Pinpoint the cell where the given text exists, returning its [x, y] midpoint coordinate. 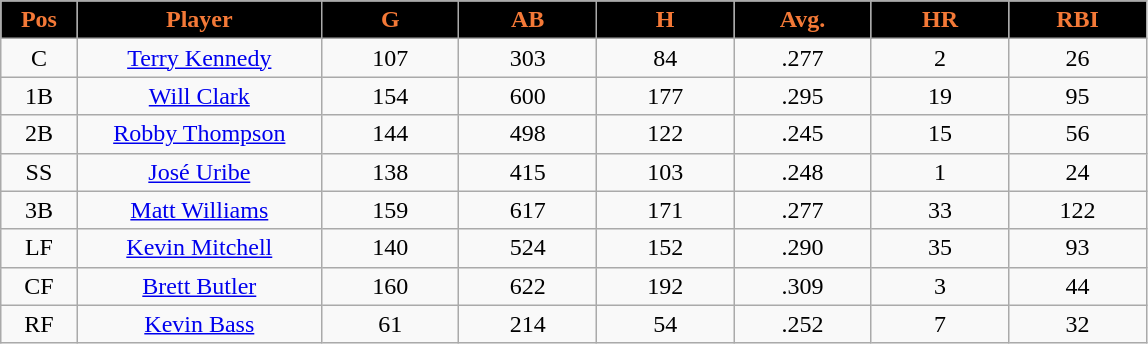
93 [1078, 248]
Pos [39, 20]
.295 [802, 96]
2 [940, 58]
HR [940, 20]
Kevin Mitchell [199, 248]
Terry Kennedy [199, 58]
1 [940, 172]
56 [1078, 134]
LF [39, 248]
152 [664, 248]
Will Clark [199, 96]
177 [664, 96]
498 [528, 134]
214 [528, 324]
26 [1078, 58]
RBI [1078, 20]
Robby Thompson [199, 134]
19 [940, 96]
José Uribe [199, 172]
154 [390, 96]
171 [664, 210]
SS [39, 172]
107 [390, 58]
32 [1078, 324]
138 [390, 172]
3B [39, 210]
44 [1078, 286]
84 [664, 58]
140 [390, 248]
Matt Williams [199, 210]
600 [528, 96]
192 [664, 286]
415 [528, 172]
35 [940, 248]
1B [39, 96]
.290 [802, 248]
RF [39, 324]
Brett Butler [199, 286]
G [390, 20]
7 [940, 324]
Player [199, 20]
.309 [802, 286]
Avg. [802, 20]
.245 [802, 134]
C [39, 58]
160 [390, 286]
2B [39, 134]
95 [1078, 96]
622 [528, 286]
33 [940, 210]
617 [528, 210]
103 [664, 172]
CF [39, 286]
159 [390, 210]
54 [664, 324]
.252 [802, 324]
Kevin Bass [199, 324]
H [664, 20]
15 [940, 134]
144 [390, 134]
24 [1078, 172]
61 [390, 324]
.248 [802, 172]
3 [940, 286]
303 [528, 58]
AB [528, 20]
524 [528, 248]
